Provide the [x, y] coordinate of the cell's center where the given text is located.  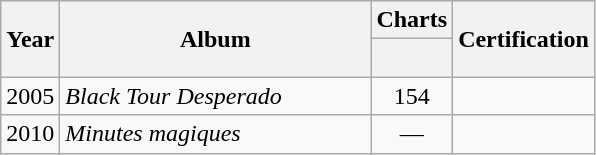
Album [216, 39]
Year [30, 39]
Charts [412, 20]
Certification [524, 39]
2005 [30, 96]
2010 [30, 134]
Minutes magiques [216, 134]
154 [412, 96]
Black Tour Desperado [216, 96]
— [412, 134]
